Return the [X, Y] coordinate for the center point of the cell that contains the specified text.  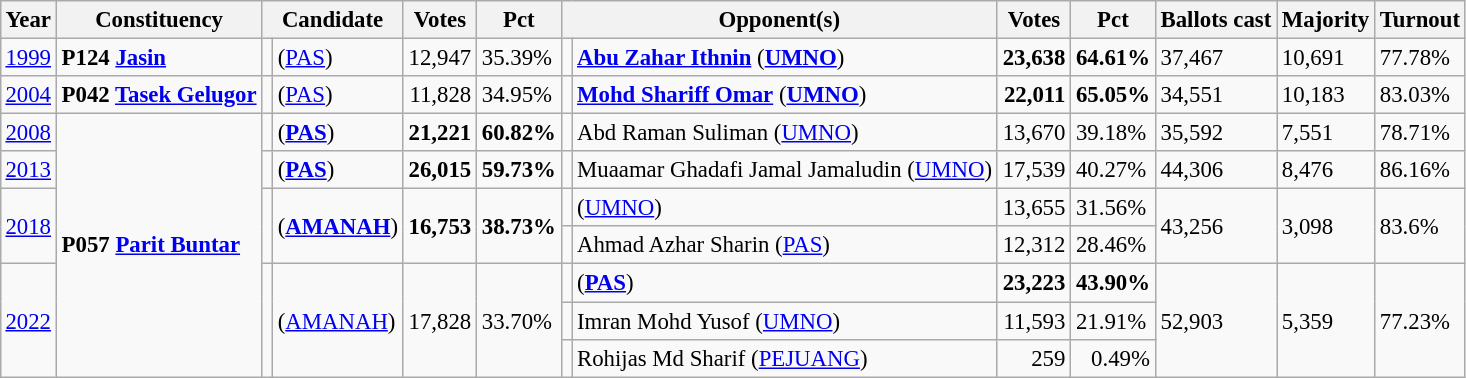
3,098 [1326, 226]
64.61% [1114, 57]
Rohijas Md Sharif (PEJUANG) [785, 358]
2004 [28, 95]
Ahmad Azhar Sharin (PAS) [785, 245]
65.05% [1114, 95]
2013 [28, 170]
33.70% [520, 320]
52,903 [1216, 320]
86.16% [1420, 170]
83.03% [1420, 95]
43.90% [1114, 283]
Abu Zahar Ithnin (UMNO) [785, 57]
34,551 [1216, 95]
35.39% [520, 57]
Mohd Shariff Omar (UMNO) [785, 95]
11,828 [440, 95]
12,312 [1034, 245]
77.78% [1420, 57]
34.95% [520, 95]
10,183 [1326, 95]
Turnout [1420, 20]
40.27% [1114, 170]
77.23% [1420, 320]
1999 [28, 57]
26,015 [440, 170]
Ballots cast [1216, 20]
Year [28, 20]
60.82% [520, 133]
43,256 [1216, 226]
P057 Parit Buntar [159, 246]
83.6% [1420, 226]
21,221 [440, 133]
44,306 [1216, 170]
Opponent(s) [779, 20]
31.56% [1114, 208]
Muaamar Ghadafi Jamal Jamaludin (UMNO) [785, 170]
(UMNO) [785, 208]
13,655 [1034, 208]
Candidate [332, 20]
12,947 [440, 57]
8,476 [1326, 170]
28.46% [1114, 245]
5,359 [1326, 320]
78.71% [1420, 133]
7,551 [1326, 133]
0.49% [1114, 358]
259 [1034, 358]
23,223 [1034, 283]
21.91% [1114, 321]
P124 Jasin [159, 57]
23,638 [1034, 57]
Constituency [159, 20]
35,592 [1216, 133]
17,828 [440, 320]
Imran Mohd Yusof (UMNO) [785, 321]
11,593 [1034, 321]
38.73% [520, 226]
59.73% [520, 170]
22,011 [1034, 95]
2018 [28, 226]
Abd Raman Suliman (UMNO) [785, 133]
13,670 [1034, 133]
37,467 [1216, 57]
17,539 [1034, 170]
10,691 [1326, 57]
2008 [28, 133]
16,753 [440, 226]
P042 Tasek Gelugor [159, 95]
2022 [28, 320]
Majority [1326, 20]
39.18% [1114, 133]
